Pinpoint the cell where the given text exists, returning its (X, Y) midpoint coordinate. 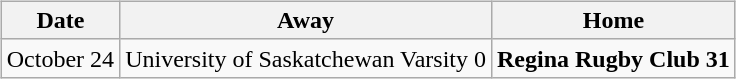
Date (60, 20)
Regina Rugby Club 31 (613, 58)
University of Saskatchewan Varsity 0 (306, 58)
Home (613, 20)
Away (306, 20)
October 24 (60, 58)
